Determine the (X, Y) coordinate at the center of the cell enclosing the given text.  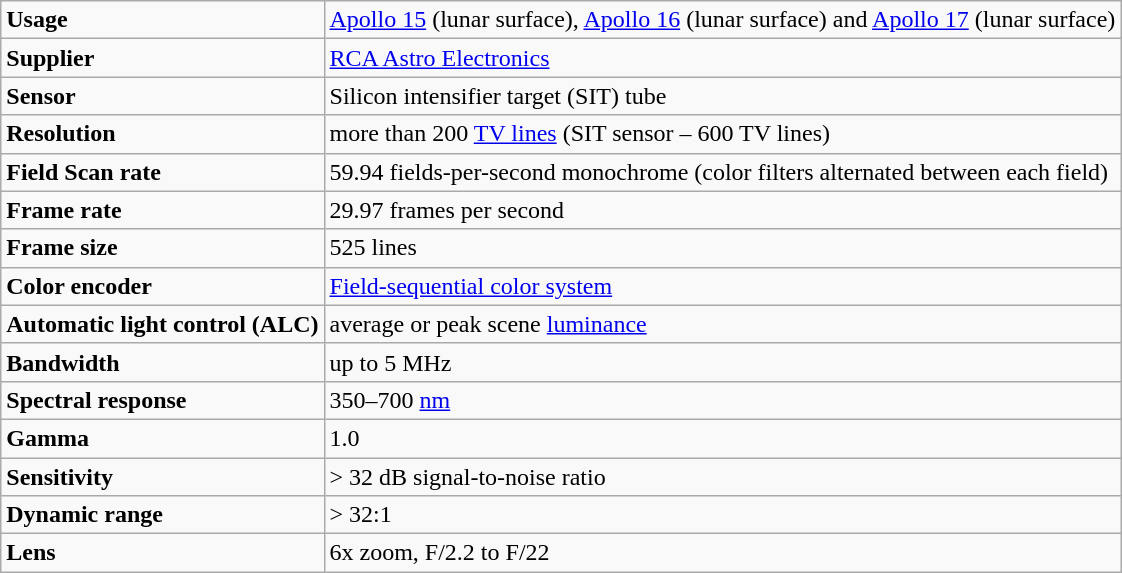
> 32 dB signal-to-noise ratio (722, 477)
Usage (162, 20)
Gamma (162, 438)
Bandwidth (162, 362)
1.0 (722, 438)
Automatic light control (ALC) (162, 324)
Silicon intensifier target (SIT) tube (722, 96)
Field-sequential color system (722, 286)
Field Scan rate (162, 172)
more than 200 TV lines (SIT sensor – 600 TV lines) (722, 134)
Spectral response (162, 400)
29.97 frames per second (722, 210)
Dynamic range (162, 515)
Lens (162, 553)
Color encoder (162, 286)
59.94 fields-per-second monochrome (color filters alternated between each field) (722, 172)
RCA Astro Electronics (722, 58)
> 32:1 (722, 515)
6x zoom, F/2.2 to F/22 (722, 553)
525 lines (722, 248)
350–700 nm (722, 400)
average or peak scene luminance (722, 324)
Frame size (162, 248)
Supplier (162, 58)
Apollo 15 (lunar surface), Apollo 16 (lunar surface) and Apollo 17 (lunar surface) (722, 20)
Resolution (162, 134)
Sensor (162, 96)
Sensitivity (162, 477)
Frame rate (162, 210)
up to 5 MHz (722, 362)
